Capture the cell that displays the provided text and extract its [X, Y] central coordinate. 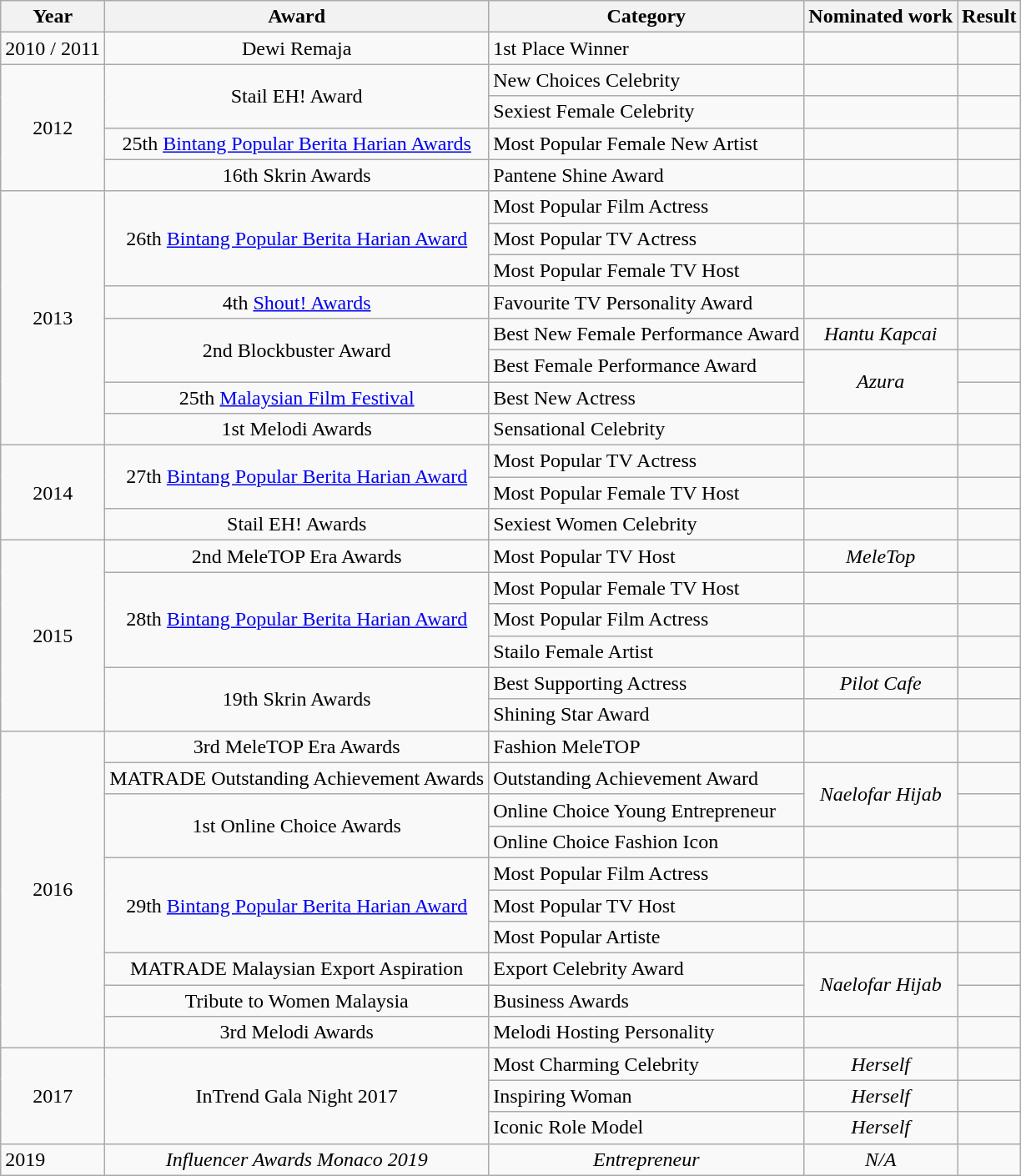
Shining Star Award [646, 715]
3rd MeleTOP Era Awards [297, 746]
19th Skrin Awards [297, 699]
Influencer Awards Monaco 2019 [297, 1159]
3rd Melodi Awards [297, 1033]
Iconic Role Model [646, 1128]
2015 [53, 636]
New Choices Celebrity [646, 80]
2016 [53, 889]
Stailo Female Artist [646, 651]
Nominated work [881, 17]
25th Bintang Popular Berita Harian Awards [297, 143]
InTrend Gala Night 2017 [297, 1096]
Award [297, 17]
Best New Female Performance Award [646, 334]
4th Shout! Awards [297, 302]
Most Charming Celebrity [646, 1064]
Stail EH! Award [297, 96]
Hantu Kapcai [881, 334]
29th Bintang Popular Berita Harian Award [297, 905]
Favourite TV Personality Award [646, 302]
1st Online Choice Awards [297, 826]
Category [646, 17]
16th Skrin Awards [297, 175]
Pilot Cafe [881, 683]
Entrepreneur [646, 1159]
Online Choice Young Entrepreneur [646, 810]
Outstanding Achievement Award [646, 778]
Result [989, 17]
Melodi Hosting Personality [646, 1033]
2019 [53, 1159]
25th Malaysian Film Festival [297, 398]
Online Choice Fashion Icon [646, 842]
2nd MeleTOP Era Awards [297, 556]
Azura [881, 381]
2nd Blockbuster Award [297, 349]
Business Awards [646, 1001]
2010 / 2011 [53, 48]
Best Supporting Actress [646, 683]
28th Bintang Popular Berita Harian Award [297, 620]
Tribute to Women Malaysia [297, 1001]
Export Celebrity Award [646, 969]
1st Melodi Awards [297, 430]
26th Bintang Popular Berita Harian Award [297, 239]
1st Place Winner [646, 48]
Pantene Shine Award [646, 175]
Most Popular Artiste [646, 937]
Inspiring Woman [646, 1096]
Sexiest Women Celebrity [646, 525]
Stail EH! Awards [297, 525]
2013 [53, 318]
MATRADE Outstanding Achievement Awards [297, 778]
N/A [881, 1159]
Fashion MeleTOP [646, 746]
27th Bintang Popular Berita Harian Award [297, 477]
Sexiest Female Celebrity [646, 112]
Year [53, 17]
Dewi Remaja [297, 48]
Sensational Celebrity [646, 430]
MeleTop [881, 556]
2014 [53, 493]
MATRADE Malaysian Export Aspiration [297, 969]
Best New Actress [646, 398]
Best Female Performance Award [646, 365]
2012 [53, 128]
2017 [53, 1096]
Most Popular Female New Artist [646, 143]
